From the cell containing the given text, extract its center point as (X, Y) coordinate. 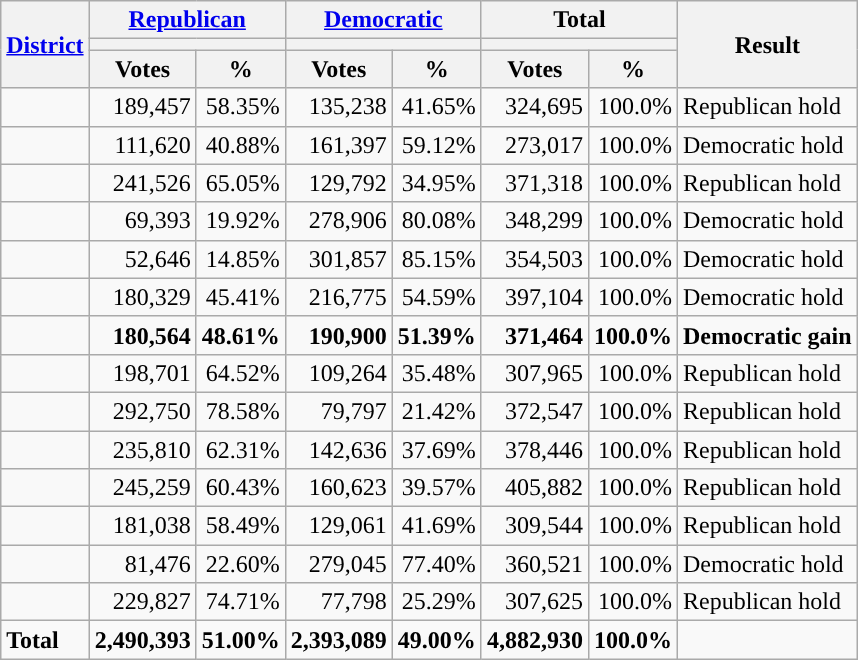
216,775 (338, 297)
49.00% (436, 640)
372,547 (534, 411)
81,476 (142, 564)
273,017 (534, 145)
Republican (187, 20)
181,038 (142, 526)
39.57% (436, 488)
180,329 (142, 297)
2,490,393 (142, 640)
64.52% (240, 373)
198,701 (142, 373)
2,393,089 (338, 640)
180,564 (142, 335)
77,798 (338, 602)
397,104 (534, 297)
371,318 (534, 183)
129,792 (338, 183)
371,464 (534, 335)
161,397 (338, 145)
324,695 (534, 107)
40.88% (240, 145)
22.60% (240, 564)
111,620 (142, 145)
51.39% (436, 335)
354,503 (534, 259)
135,238 (338, 107)
360,521 (534, 564)
59.12% (436, 145)
62.31% (240, 449)
309,544 (534, 526)
78.58% (240, 411)
14.85% (240, 259)
85.15% (436, 259)
41.65% (436, 107)
245,259 (142, 488)
Democratic gain (767, 335)
69,393 (142, 221)
58.35% (240, 107)
378,446 (534, 449)
292,750 (142, 411)
21.42% (436, 411)
41.69% (436, 526)
241,526 (142, 183)
37.69% (436, 449)
109,264 (338, 373)
48.61% (240, 335)
142,636 (338, 449)
129,061 (338, 526)
190,900 (338, 335)
58.49% (240, 526)
307,625 (534, 602)
35.48% (436, 373)
235,810 (142, 449)
4,882,930 (534, 640)
34.95% (436, 183)
District (45, 44)
60.43% (240, 488)
65.05% (240, 183)
Democratic (383, 20)
160,623 (338, 488)
229,827 (142, 602)
25.29% (436, 602)
74.71% (240, 602)
54.59% (436, 297)
79,797 (338, 411)
301,857 (338, 259)
307,965 (534, 373)
189,457 (142, 107)
51.00% (240, 640)
19.92% (240, 221)
52,646 (142, 259)
348,299 (534, 221)
405,882 (534, 488)
45.41% (240, 297)
Result (767, 44)
278,906 (338, 221)
80.08% (436, 221)
279,045 (338, 564)
77.40% (436, 564)
